Find where the given text appears and provide that cell's center as (X, Y) coordinate. 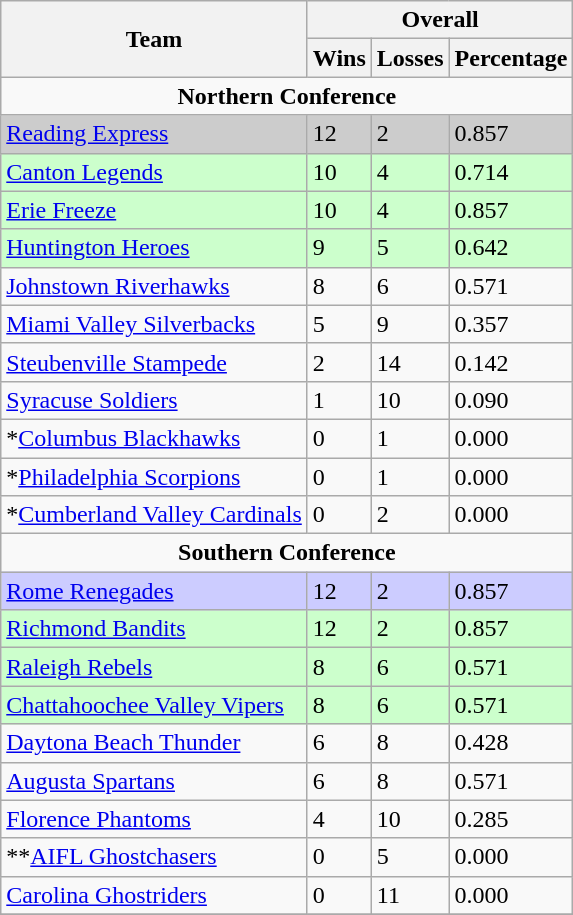
Rome Renegades (154, 591)
Wins (339, 58)
Reading Express (154, 134)
Florence Phantoms (154, 819)
0.285 (511, 819)
0.642 (511, 248)
Steubenville Stampede (154, 362)
Northern Conference (287, 96)
0.142 (511, 362)
**AIFL Ghostchasers (154, 857)
Canton Legends (154, 172)
0.714 (511, 172)
*Cumberland Valley Cardinals (154, 515)
Erie Freeze (154, 210)
Chattahoochee Valley Vipers (154, 705)
14 (410, 362)
Johnstown Riverhawks (154, 286)
Southern Conference (287, 553)
*Columbus Blackhawks (154, 438)
11 (410, 895)
Miami Valley Silverbacks (154, 324)
Team (154, 39)
0.428 (511, 743)
Overall (440, 20)
0.357 (511, 324)
Carolina Ghostriders (154, 895)
Huntington Heroes (154, 248)
Augusta Spartans (154, 781)
Syracuse Soldiers (154, 400)
Losses (410, 58)
*Philadelphia Scorpions (154, 477)
Daytona Beach Thunder (154, 743)
Raleigh Rebels (154, 667)
Richmond Bandits (154, 629)
0.090 (511, 400)
Percentage (511, 58)
